From the cell containing the given text, extract its center point as (X, Y) coordinate. 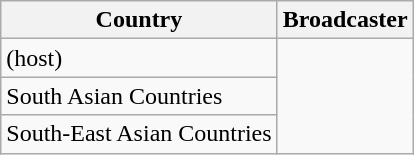
South Asian Countries (139, 96)
Broadcaster (345, 20)
(host) (139, 58)
South-East Asian Countries (139, 134)
Country (139, 20)
